Provide the [X, Y] coordinate of the cell's center where the given text is located.  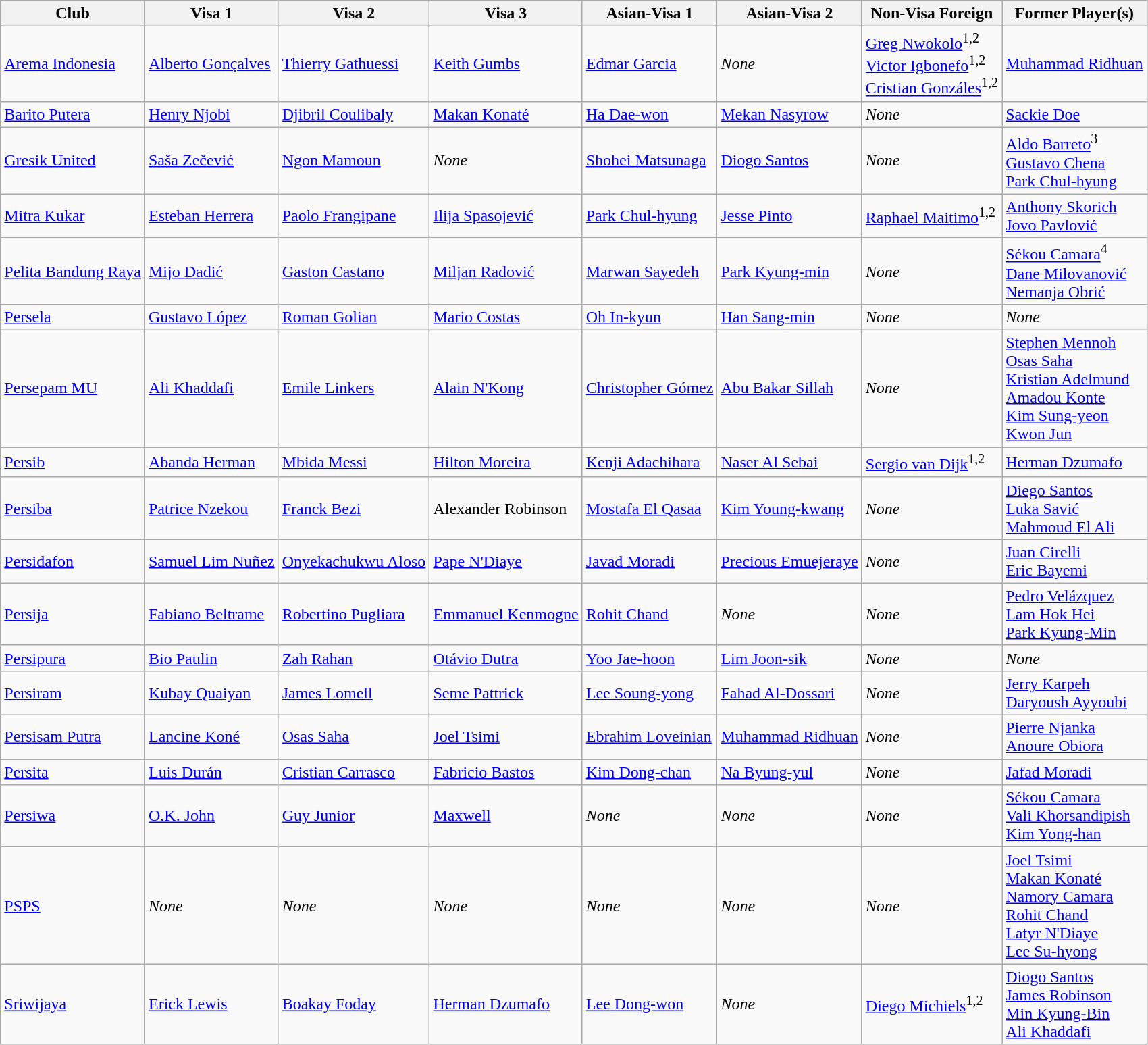
Former Player(s) [1074, 14]
O.K. John [211, 816]
Pedro Velázquez Lam Hok Hei Park Kyung-Min [1074, 614]
Bio Paulin [211, 658]
Kubay Quaiyan [211, 693]
Visa 2 [354, 14]
Persiwa [73, 816]
Lim Joon-sik [789, 658]
Joel Tsimi Makan Konaté Namory Camara Rohit Chand Latyr N'Diaye Lee Su-hyong [1074, 905]
Oh In-kyun [650, 317]
Osas Saha [354, 738]
Persita [73, 772]
Mijo Dadić [211, 272]
Seme Pattrick [506, 693]
Persija [73, 614]
Persidafon [73, 561]
Persipura [73, 658]
Maxwell [506, 816]
Ilija Spasojević [506, 216]
Javad Moradi [650, 561]
Alain N'Kong [506, 389]
Gresik United [73, 161]
Franck Bezi [354, 508]
Non-Visa Foreign [932, 14]
Barito Putera [73, 114]
Cristian Carrasco [354, 772]
Asian-Visa 1 [650, 14]
Diego Michiels1,2 [932, 1004]
Fabiano Beltrame [211, 614]
Ha Dae-won [650, 114]
Alexander Robinson [506, 508]
Mbida Messi [354, 462]
Zah Rahan [354, 658]
PSPS [73, 905]
Marwan Sayedeh [650, 272]
Ebrahim Loveinian [650, 738]
Christopher Gómez [650, 389]
Lancine Koné [211, 738]
Fahad Al-Dossari [789, 693]
Juan Cirelli Eric Bayemi [1074, 561]
Sékou Camara Vali Khorsandipish Kim Yong-han [1074, 816]
Otávio Dutra [506, 658]
Diogo Santos James Robinson Min Kyung-Bin Ali Khaddafi [1074, 1004]
Jesse Pinto [789, 216]
Jafad Moradi [1074, 772]
Rohit Chand [650, 614]
Makan Konaté [506, 114]
Na Byung-yul [789, 772]
Sergio van Dijk1,2 [932, 462]
Asian-Visa 2 [789, 14]
Pierre Njanka Anoure Obiora [1074, 738]
Guy Junior [354, 816]
Mario Costas [506, 317]
Kenji Adachihara [650, 462]
Emmanuel Kenmogne [506, 614]
Diego Santos Luka Savić Mahmoud El Ali [1074, 508]
Hilton Moreira [506, 462]
Joel Tsimi [506, 738]
Arema Indonesia [73, 64]
Sriwijaya [73, 1004]
Lee Dong-won [650, 1004]
Erick Lewis [211, 1004]
Pape N'Diaye [506, 561]
Persepam MU [73, 389]
Ali Khaddafi [211, 389]
Edmar Garcia [650, 64]
Saša Zečević [211, 161]
Persiba [73, 508]
Mostafa El Qasaa [650, 508]
Visa 1 [211, 14]
Sackie Doe [1074, 114]
Fabricio Bastos [506, 772]
Onyekachukwu Aloso [354, 561]
Djibril Coulibaly [354, 114]
Yoo Jae-hoon [650, 658]
Persela [73, 317]
Persiram [73, 693]
Park Chul-hyung [650, 216]
Kim Young-kwang [789, 508]
Pelita Bandung Raya [73, 272]
Emile Linkers [354, 389]
Gaston Castano [354, 272]
Robertino Pugliara [354, 614]
Mekan Nasyrow [789, 114]
Diogo Santos [789, 161]
Patrice Nzekou [211, 508]
Sékou Camara4 Dane Milovanović Nemanja Obrić [1074, 272]
Club [73, 14]
Miljan Radović [506, 272]
Ngon Mamoun [354, 161]
Raphael Maitimo1,2 [932, 216]
Shohei Matsunaga [650, 161]
Aldo Barreto3 Gustavo Chena Park Chul-hyung [1074, 161]
James Lomell [354, 693]
Precious Emuejeraye [789, 561]
Gustavo López [211, 317]
Jerry Karpeh Daryoush Ayyoubi [1074, 693]
Visa 3 [506, 14]
Anthony Skorich Jovo Pavlović [1074, 216]
Lee Soung-yong [650, 693]
Esteban Herrera [211, 216]
Samuel Lim Nuñez [211, 561]
Luis Durán [211, 772]
Greg Nwokolo1,2 Victor Igbonefo1,2 Cristian Gonzáles1,2 [932, 64]
Roman Golian [354, 317]
Paolo Frangipane [354, 216]
Persisam Putra [73, 738]
Han Sang-min [789, 317]
Mitra Kukar [73, 216]
Abanda Herman [211, 462]
Alberto Gonçalves [211, 64]
Henry Njobi [211, 114]
Thierry Gathuessi [354, 64]
Stephen Mennoh Osas Saha Kristian Adelmund Amadou Konte Kim Sung-yeon Kwon Jun [1074, 389]
Boakay Foday [354, 1004]
Park Kyung-min [789, 272]
Naser Al Sebai [789, 462]
Abu Bakar Sillah [789, 389]
Keith Gumbs [506, 64]
Persib [73, 462]
Kim Dong-chan [650, 772]
